Identify which cell holds the provided text, then report its [x, y] central coordinate. 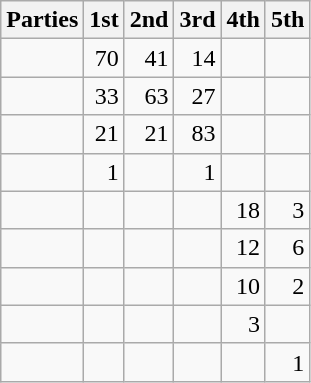
33 [104, 96]
1st [104, 20]
3rd [198, 20]
27 [198, 96]
83 [198, 134]
70 [104, 58]
14 [198, 58]
6 [287, 248]
10 [243, 286]
63 [149, 96]
2 [287, 286]
2nd [149, 20]
18 [243, 210]
5th [287, 20]
41 [149, 58]
4th [243, 20]
12 [243, 248]
Parties [42, 20]
